Detect which cell encompasses the target text, then output its (x, y) center coordinate. 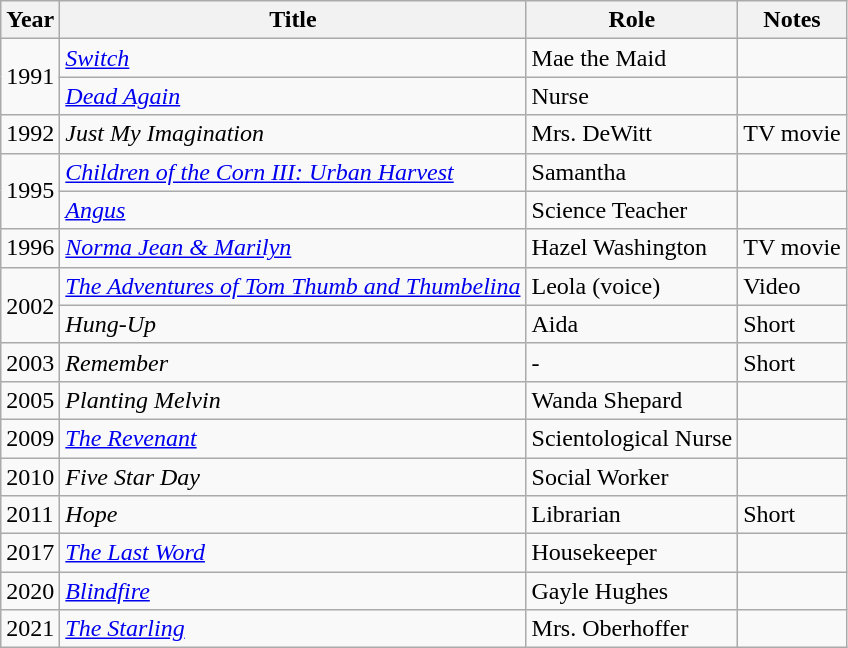
Five Star Day (293, 477)
Switch (293, 58)
The Revenant (293, 438)
The Starling (293, 629)
Aida (632, 324)
Hope (293, 515)
Science Teacher (632, 210)
2020 (30, 591)
Angus (293, 210)
2011 (30, 515)
Samantha (632, 172)
- (632, 362)
Mrs. Oberhoffer (632, 629)
The Adventures of Tom Thumb and Thumbelina (293, 286)
Hung-Up (293, 324)
Gayle Hughes (632, 591)
Title (293, 20)
2009 (30, 438)
Mrs. DeWitt (632, 134)
Blindfire (293, 591)
2002 (30, 305)
2017 (30, 553)
Just My Imagination (293, 134)
Mae the Maid (632, 58)
Role (632, 20)
Leola (voice) (632, 286)
Dead Again (293, 96)
The Last Word (293, 553)
Video (792, 286)
1995 (30, 191)
Librarian (632, 515)
Year (30, 20)
1991 (30, 77)
Norma Jean & Marilyn (293, 248)
Hazel Washington (632, 248)
2003 (30, 362)
Notes (792, 20)
Remember (293, 362)
Nurse (632, 96)
2010 (30, 477)
Wanda Shepard (632, 400)
Social Worker (632, 477)
2005 (30, 400)
1992 (30, 134)
Planting Melvin (293, 400)
Housekeeper (632, 553)
Scientological Nurse (632, 438)
1996 (30, 248)
Children of the Corn III: Urban Harvest (293, 172)
2021 (30, 629)
